Return (x, y) of the center of cell containing provided text 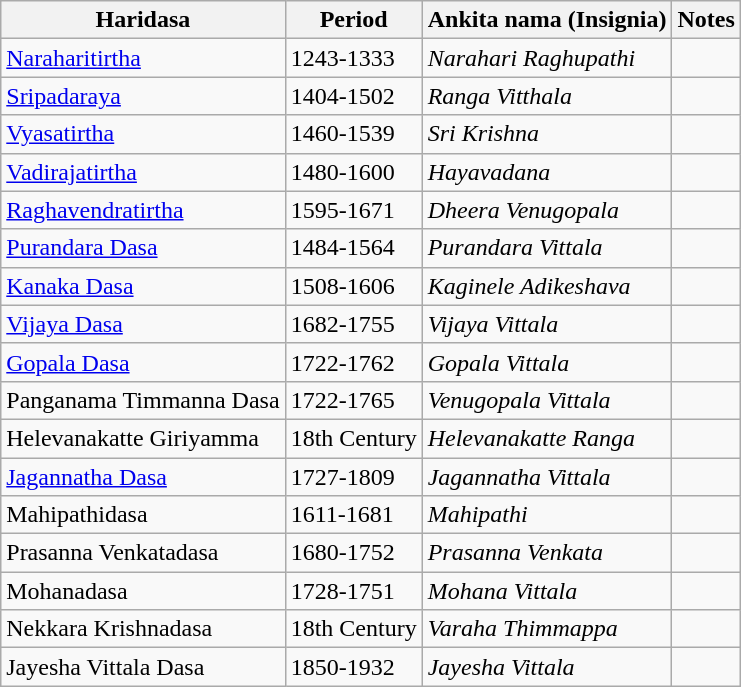
1850-1932 (354, 667)
Jayesha Vittala Dasa (143, 667)
Sri Krishna (547, 134)
Hayavadana (547, 172)
Gopala Dasa (143, 362)
Purandara Vittala (547, 248)
Vadirajatirtha (143, 172)
Mohanadasa (143, 591)
1508-1606 (354, 286)
Venugopala Vittala (547, 400)
Jagannatha Dasa (143, 477)
Naraharitirtha (143, 58)
1728-1751 (354, 591)
Prasanna Venkata (547, 553)
Vijaya Vittala (547, 324)
Notes (706, 20)
Helevanakatte Ranga (547, 438)
Nekkara Krishnadasa (143, 629)
Period (354, 20)
Panganama Timmanna Dasa (143, 400)
Kaginele Adikeshava (547, 286)
Vijaya Dasa (143, 324)
1484-1564 (354, 248)
Narahari Raghupathi (547, 58)
1682-1755 (354, 324)
Purandara Dasa (143, 248)
Varaha Thimmappa (547, 629)
1480-1600 (354, 172)
Dheera Venugopala (547, 210)
Mahipathi (547, 515)
Jayesha Vittala (547, 667)
1404-1502 (354, 96)
Ranga Vitthala (547, 96)
1722-1765 (354, 400)
1727-1809 (354, 477)
1611-1681 (354, 515)
Jagannatha Vittala (547, 477)
Ankita nama (Insignia) (547, 20)
Kanaka Dasa (143, 286)
Sripadaraya (143, 96)
Mohana Vittala (547, 591)
1460-1539 (354, 134)
Mahipathidasa (143, 515)
1680-1752 (354, 553)
Prasanna Venkatadasa (143, 553)
Gopala Vittala (547, 362)
Helevanakatte Giriyamma (143, 438)
1595-1671 (354, 210)
1243-1333 (354, 58)
Vyasatirtha (143, 134)
Raghavendratirtha (143, 210)
1722-1762 (354, 362)
Haridasa (143, 20)
